Provide the (X, Y) coordinate of the cell's center where the given text is located.  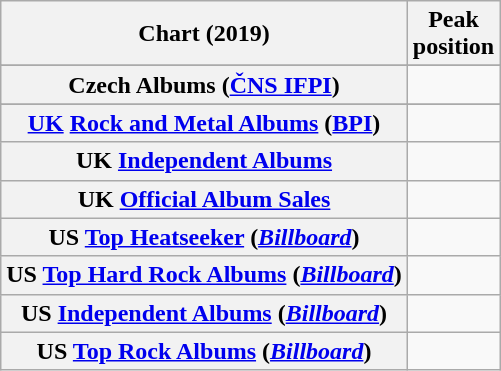
US Top Hard Rock Albums (Billboard) (204, 275)
UK Rock and Metal Albums (BPI) (204, 123)
US Independent Albums (Billboard) (204, 313)
US Top Rock Albums (Billboard) (204, 351)
Czech Albums (ČNS IFPI) (204, 85)
UK Official Album Sales (204, 199)
Peakposition (453, 34)
Chart (2019) (204, 34)
UK Independent Albums (204, 161)
US Top Heatseeker (Billboard) (204, 237)
